Extract the (x, y) coordinate from the center of the cell holding the provided text.  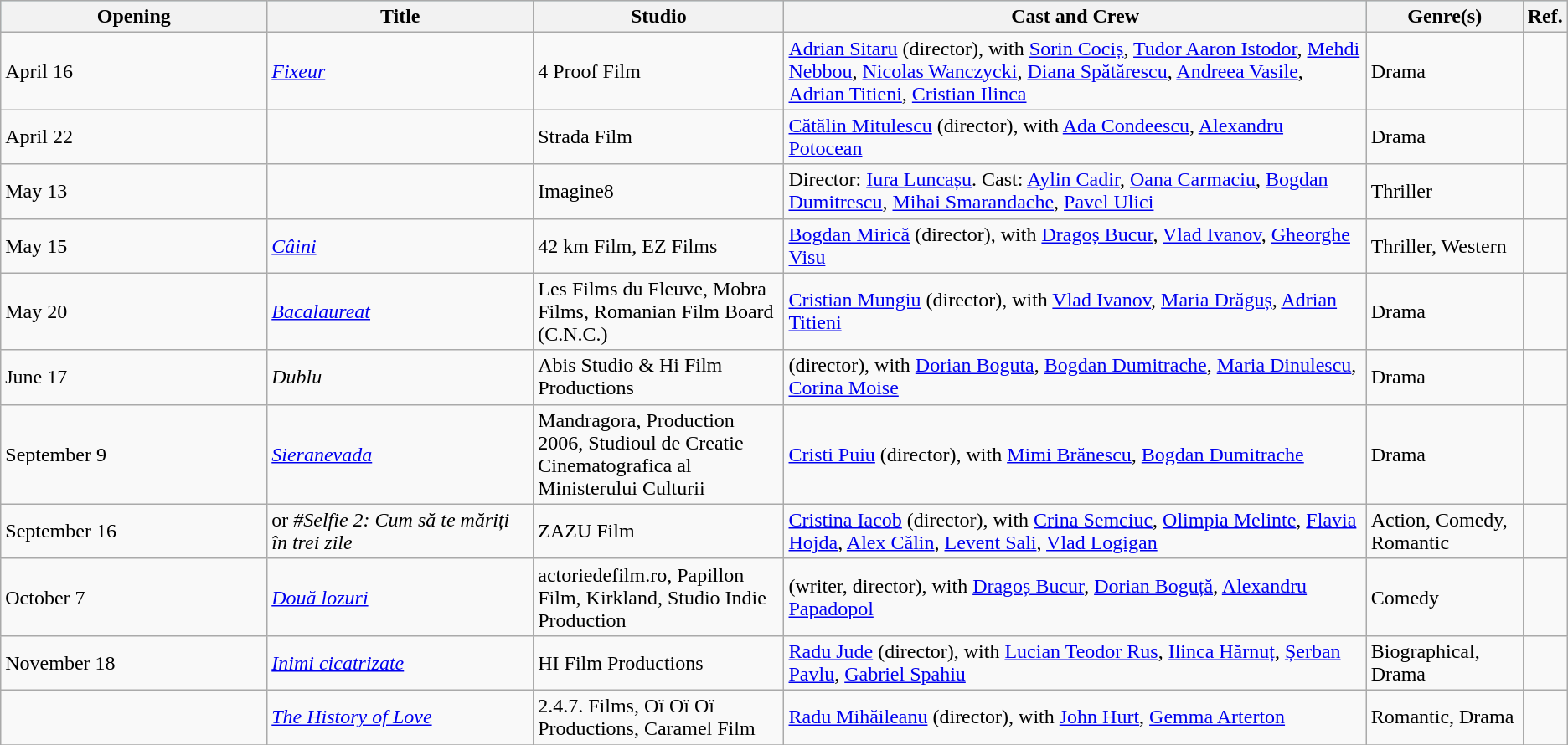
Cristina Iacob (director), with Crina Semciuc, Olimpia Melinte, Flavia Hojda, Alex Călin, Levent Sali, Vlad Logigan (1075, 531)
Abis Studio & Hi Film Productions (658, 377)
Les Films du Fleuve, Mobra Films, Romanian Film Board (C.N.C.) (658, 311)
Director: Iura Luncașu. Cast: Aylin Cadir, Oana Carmaciu, Bogdan Dumitrescu, Mihai Smarandache, Pavel Ulici (1075, 191)
4 Proof Film (658, 71)
May 15 (134, 246)
actoriedefilm.ro, Papillon Film, Kirkland, Studio Indie Production (658, 597)
Dublu (400, 377)
Radu Mihăileanu (director), with John Hurt, Gemma Arterton (1075, 717)
(director), with Dorian Boguta, Bogdan Dumitrache, Maria Dinulescu, Corina Moise (1075, 377)
Title (400, 17)
Inimi cicatrizate (400, 663)
Două lozuri (400, 597)
42 km Film, EZ Films (658, 246)
2.4.7. Films, Oï Oï Oï Productions, Caramel Film (658, 717)
HI Film Productions (658, 663)
Genre(s) (1444, 17)
October 7 (134, 597)
ZAZU Film (658, 531)
Radu Jude (director), with Lucian Teodor Rus, Ilinca Hărnuț, Șerban Pavlu, Gabriel Spahiu (1075, 663)
Fixeur (400, 71)
Ref. (1545, 17)
Biographical, Drama (1444, 663)
Cătălin Mitulescu (director), with Ada Condeescu, Alexandru Potocean (1075, 137)
April 16 (134, 71)
May 20 (134, 311)
Cristian Mungiu (director), with Vlad Ivanov, Maria Drăguș, Adrian Titieni (1075, 311)
Imagine8 (658, 191)
Sieranevada (400, 454)
November 18 (134, 663)
Romantic, Drama (1444, 717)
Câini (400, 246)
June 17 (134, 377)
September 9 (134, 454)
The History of Love (400, 717)
Strada Film (658, 137)
Thriller (1444, 191)
Action, Comedy, Romantic (1444, 531)
Studio (658, 17)
Bogdan Mirică (director), with Dragoș Bucur, Vlad Ivanov, Gheorghe Visu (1075, 246)
Mandragora, Production 2006, Studioul de Creatie Cinematografica al Ministerului Culturii (658, 454)
(writer, director), with Dragoș Bucur, Dorian Boguță, Alexandru Papadopol (1075, 597)
Opening (134, 17)
Thriller, Western (1444, 246)
September 16 (134, 531)
May 13 (134, 191)
Cristi Puiu (director), with Mimi Brănescu, Bogdan Dumitrache (1075, 454)
Cast and Crew (1075, 17)
Bacalaureat (400, 311)
or #Selfie 2: Cum să te măriți în trei zile (400, 531)
Comedy (1444, 597)
April 22 (134, 137)
